Scan for the cell matching the given text and deliver its (x, y) coordinate at center. 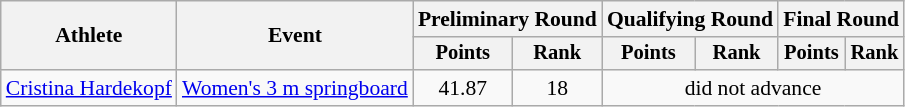
Women's 3 m springboard (295, 88)
41.87 (463, 88)
18 (558, 88)
did not advance (753, 88)
Event (295, 36)
Final Round (841, 19)
Athlete (89, 36)
Preliminary Round (508, 19)
Qualifying Round (690, 19)
Cristina Hardekopf (89, 88)
